Pinpoint the cell where the given text exists, returning its [x, y] midpoint coordinate. 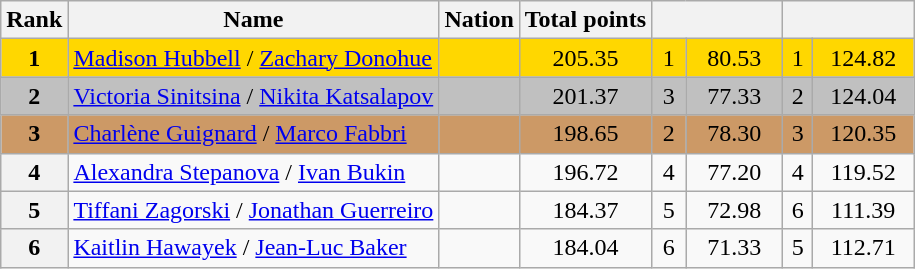
111.39 [864, 210]
Rank [34, 20]
124.04 [864, 96]
124.82 [864, 58]
Tiffani Zagorski / Jonathan Guerreiro [254, 210]
196.72 [585, 172]
201.37 [585, 96]
Nation [479, 20]
78.30 [734, 134]
119.52 [864, 172]
Kaitlin Hawayek / Jean-Luc Baker [254, 248]
198.65 [585, 134]
77.33 [734, 96]
71.33 [734, 248]
Victoria Sinitsina / Nikita Katsalapov [254, 96]
Total points [585, 20]
205.35 [585, 58]
Name [254, 20]
184.37 [585, 210]
80.53 [734, 58]
Alexandra Stepanova / Ivan Bukin [254, 172]
72.98 [734, 210]
77.20 [734, 172]
184.04 [585, 248]
112.71 [864, 248]
Charlène Guignard / Marco Fabbri [254, 134]
Madison Hubbell / Zachary Donohue [254, 58]
120.35 [864, 134]
